For the text-containing cell, return its midpoint in [x, y] coordinate format. 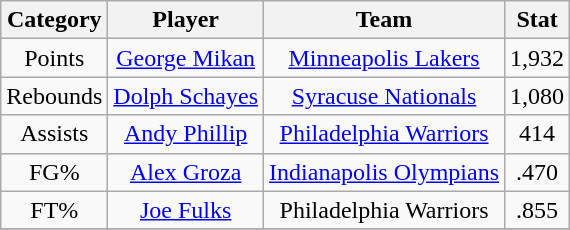
Points [54, 58]
.855 [538, 210]
Stat [538, 20]
Team [384, 20]
414 [538, 134]
Dolph Schayes [186, 96]
Minneapolis Lakers [384, 58]
George Mikan [186, 58]
Player [186, 20]
Alex Groza [186, 172]
Rebounds [54, 96]
Andy Phillip [186, 134]
Assists [54, 134]
1,932 [538, 58]
1,080 [538, 96]
FG% [54, 172]
Syracuse Nationals [384, 96]
Category [54, 20]
Indianapolis Olympians [384, 172]
Joe Fulks [186, 210]
FT% [54, 210]
.470 [538, 172]
